Pinpoint the cell where the given text exists, returning its [x, y] midpoint coordinate. 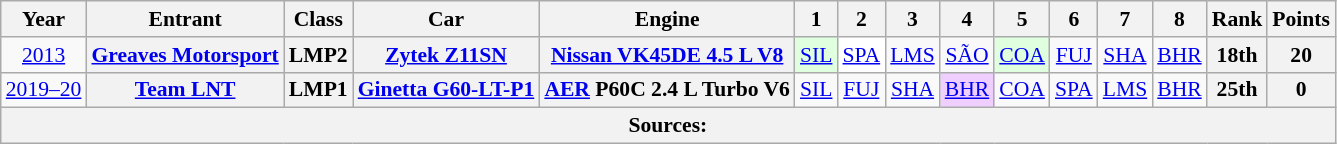
2 [861, 19]
Car [446, 19]
2019–20 [44, 90]
Ginetta G60-LT-P1 [446, 90]
20 [1301, 55]
Team LNT [184, 90]
AER P60C 2.4 L Turbo V6 [667, 90]
LMP2 [318, 55]
18th [1238, 55]
7 [1126, 19]
Nissan VK45DE 4.5 L V8 [667, 55]
Points [1301, 19]
Rank [1238, 19]
Sources: [668, 126]
1 [816, 19]
4 [968, 19]
2013 [44, 55]
Class [318, 19]
Greaves Motorsport [184, 55]
25th [1238, 90]
Entrant [184, 19]
Engine [667, 19]
LMP1 [318, 90]
Zytek Z11SN [446, 55]
5 [1022, 19]
3 [912, 19]
Year [44, 19]
SÃO [968, 55]
6 [1074, 19]
8 [1180, 19]
0 [1301, 90]
